Pinpoint the cell where the given text exists, returning its (x, y) midpoint coordinate. 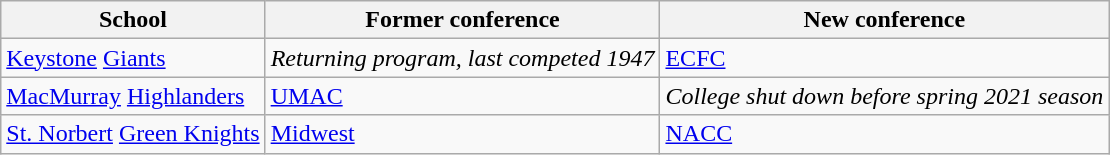
MacMurray Highlanders (133, 96)
UMAC (462, 96)
Midwest (462, 134)
Keystone Giants (133, 58)
School (133, 20)
NACC (884, 134)
Returning program, last competed 1947 (462, 58)
ECFC (884, 58)
St. Norbert Green Knights (133, 134)
New conference (884, 20)
College shut down before spring 2021 season (884, 96)
Former conference (462, 20)
